Output the [x, y] coordinate of the center of the cell containing the given text.  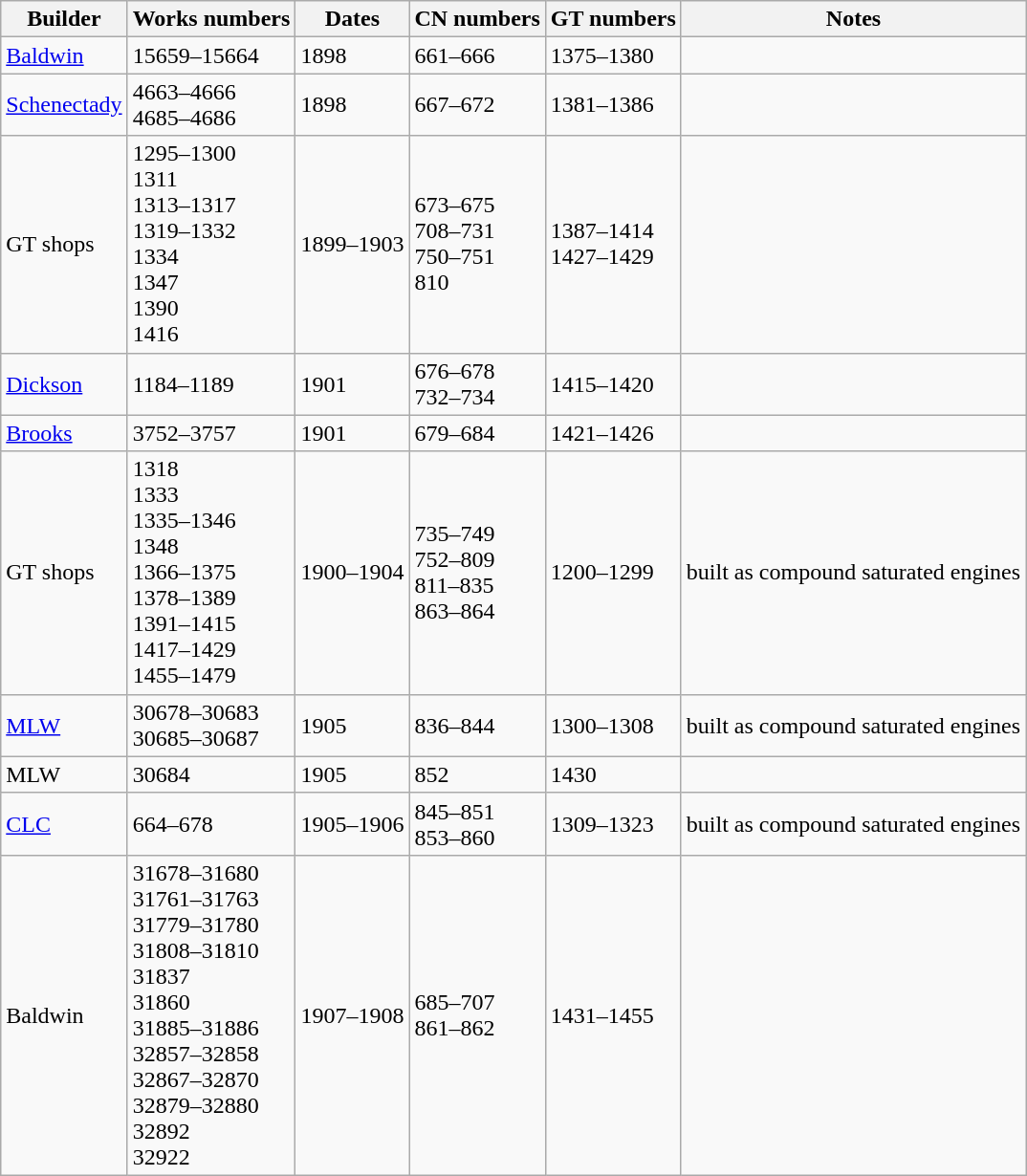
1184–1189 [211, 384]
1381–1386 [613, 105]
735–749752–809811–835863–864 [477, 573]
Schenectady [64, 105]
1421–1426 [613, 433]
845–851853–860 [477, 824]
1415–1420 [613, 384]
667–672 [477, 105]
1430 [613, 774]
676–678732–734 [477, 384]
1387–14141427–1429 [613, 245]
1295–130013111313–13171319–13321334134713901416 [211, 245]
1899–1903 [352, 245]
1900–1904 [352, 573]
131813331335–134613481366–13751378–13891391–14151417–14291455–1479 [211, 573]
685–707861–862 [477, 1015]
30678–3068330685–30687 [211, 725]
30684 [211, 774]
661–666 [477, 55]
1907–1908 [352, 1015]
679–684 [477, 433]
Works numbers [211, 19]
1200–1299 [613, 573]
673–675708–731750–751810 [477, 245]
Notes [853, 19]
664–678 [211, 824]
836–844 [477, 725]
1375–1380 [613, 55]
4663–46664685–4686 [211, 105]
CLC [64, 824]
Dates [352, 19]
3752–3757 [211, 433]
1905–1906 [352, 824]
Brooks [64, 433]
CN numbers [477, 19]
31678–3168031761–3176331779–3178031808–31810318373186031885–3188632857–3285832867–3287032879–328803289232922 [211, 1015]
1431–1455 [613, 1015]
15659–15664 [211, 55]
1300–1308 [613, 725]
1309–1323 [613, 824]
Dickson [64, 384]
852 [477, 774]
GT numbers [613, 19]
Builder [64, 19]
